Determine the [X, Y] coordinate at the center of the cell enclosing the given text.  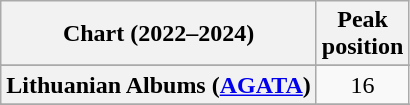
Lithuanian Albums (AGATA) [159, 85]
Peakposition [362, 34]
16 [362, 85]
Chart (2022–2024) [159, 34]
